Determine the [X, Y] coordinate at the center of the cell enclosing the given text.  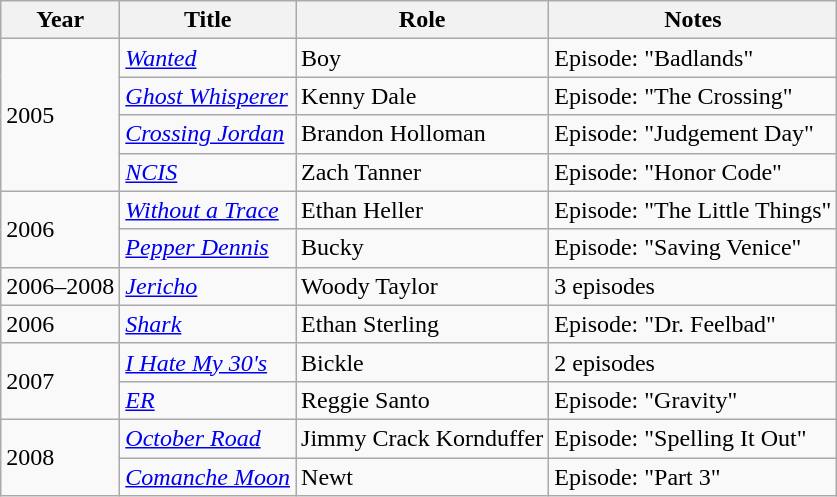
Without a Trace [208, 210]
Boy [422, 58]
Ethan Heller [422, 210]
Title [208, 20]
Episode: "Part 3" [693, 477]
Episode: "Dr. Feelbad" [693, 324]
Kenny Dale [422, 96]
Newt [422, 477]
Jimmy Crack Kornduffer [422, 438]
2008 [60, 457]
Crossing Jordan [208, 134]
I Hate My 30's [208, 362]
2006–2008 [60, 286]
Reggie Santo [422, 400]
Pepper Dennis [208, 248]
Jericho [208, 286]
Ghost Whisperer [208, 96]
Episode: "Saving Venice" [693, 248]
Episode: "Gravity" [693, 400]
Year [60, 20]
Shark [208, 324]
2007 [60, 381]
Role [422, 20]
Wanted [208, 58]
Episode: "Spelling It Out" [693, 438]
Notes [693, 20]
Episode: "Honor Code" [693, 172]
Bucky [422, 248]
Woody Taylor [422, 286]
October Road [208, 438]
Episode: "The Crossing" [693, 96]
Comanche Moon [208, 477]
2005 [60, 115]
Episode: "Badlands" [693, 58]
Bickle [422, 362]
NCIS [208, 172]
Zach Tanner [422, 172]
Brandon Holloman [422, 134]
ER [208, 400]
3 episodes [693, 286]
Episode: "The Little Things" [693, 210]
Ethan Sterling [422, 324]
Episode: "Judgement Day" [693, 134]
2 episodes [693, 362]
